Return (x, y) of the center of cell containing provided text 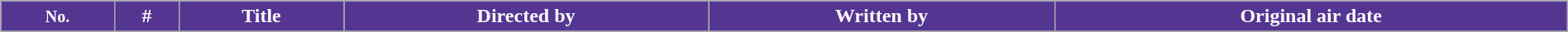
Written by (882, 16)
# (146, 16)
Original air date (1311, 16)
Title (261, 16)
Directed by (526, 16)
No. (58, 16)
